Extract the (x, y) coordinate from the center of the cell holding the provided text.  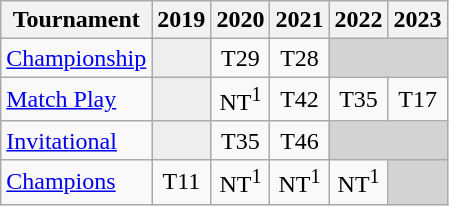
T11 (182, 182)
T28 (300, 58)
2019 (182, 20)
Tournament (76, 20)
2022 (358, 20)
T42 (300, 100)
T46 (300, 140)
T17 (418, 100)
2020 (240, 20)
Invitational (76, 140)
T29 (240, 58)
Champions (76, 182)
Match Play (76, 100)
2023 (418, 20)
2021 (300, 20)
Championship (76, 58)
